Extract the (x, y) coordinate from the center of the cell holding the provided text.  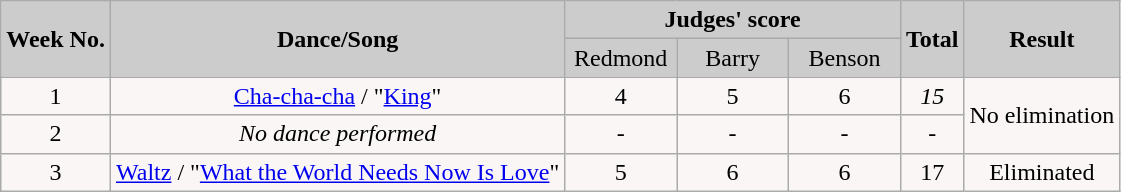
No dance performed (337, 134)
Redmond (621, 58)
Judges' score (733, 20)
Cha-cha-cha / "King" (337, 96)
2 (56, 134)
Benson (845, 58)
15 (932, 96)
3 (56, 172)
Waltz / "What the World Needs Now Is Love" (337, 172)
4 (621, 96)
Result (1042, 39)
1 (56, 96)
Week No. (56, 39)
Total (932, 39)
Barry (733, 58)
Dance/Song (337, 39)
Eliminated (1042, 172)
17 (932, 172)
No elimination (1042, 115)
